Return (X, Y) of the center of cell containing provided text 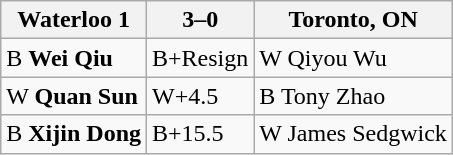
B Tony Zhao (354, 96)
B Xijin Dong (74, 134)
W Qiyou Wu (354, 58)
W Quan Sun (74, 96)
3–0 (200, 20)
B Wei Qiu (74, 58)
B+15.5 (200, 134)
W+4.5 (200, 96)
Toronto, ON (354, 20)
Waterloo 1 (74, 20)
W James Sedgwick (354, 134)
B+Resign (200, 58)
